Search for the cell housing the specified text and yield its [X, Y] center coordinate. 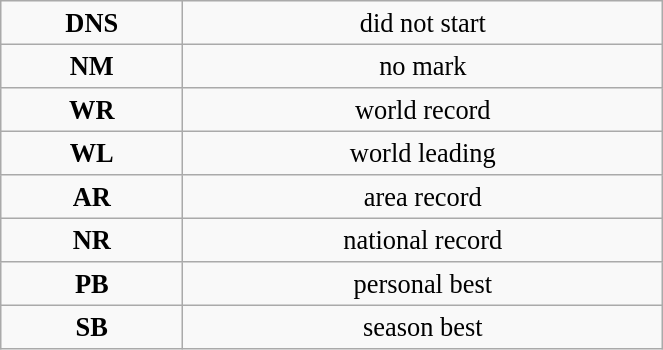
national record [423, 240]
AR [92, 197]
WL [92, 153]
world leading [423, 153]
PB [92, 284]
personal best [423, 284]
did not start [423, 22]
world record [423, 109]
DNS [92, 22]
area record [423, 197]
season best [423, 327]
NM [92, 66]
NR [92, 240]
WR [92, 109]
SB [92, 327]
no mark [423, 66]
